Provide the [X, Y] coordinate of the cell's center where the given text is located.  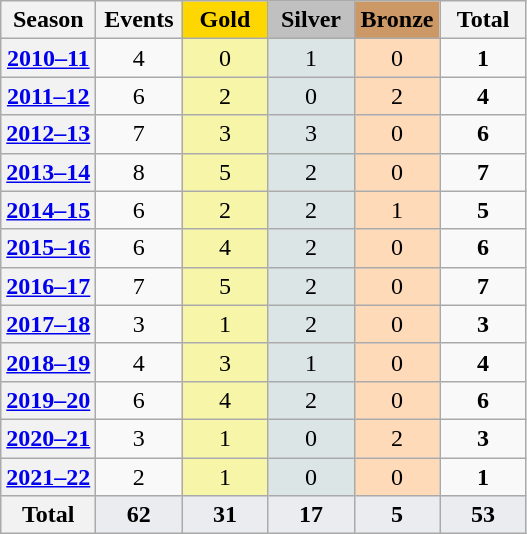
2020–21 [48, 438]
2019–20 [48, 400]
8 [139, 172]
2017–18 [48, 324]
2012–13 [48, 134]
Silver [311, 20]
17 [311, 515]
62 [139, 515]
Events [139, 20]
Gold [225, 20]
Bronze [397, 20]
2016–17 [48, 286]
2018–19 [48, 362]
2021–22 [48, 477]
2013–14 [48, 172]
Season [48, 20]
2014–15 [48, 210]
2010–11 [48, 58]
53 [483, 515]
2015–16 [48, 248]
2011–12 [48, 96]
31 [225, 515]
